Determine the (x, y) coordinate at the center of the cell enclosing the given text.  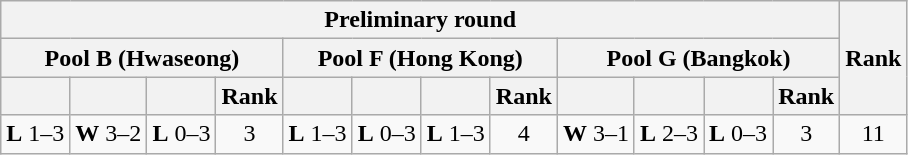
W 3–1 (596, 134)
W 3–2 (108, 134)
11 (874, 134)
Pool F (Hong Kong) (420, 58)
L 2–3 (668, 134)
Pool G (Bangkok) (698, 58)
Pool B (Hwaseong) (142, 58)
4 (524, 134)
Preliminary round (420, 20)
